Capture the cell that displays the provided text and extract its (x, y) central coordinate. 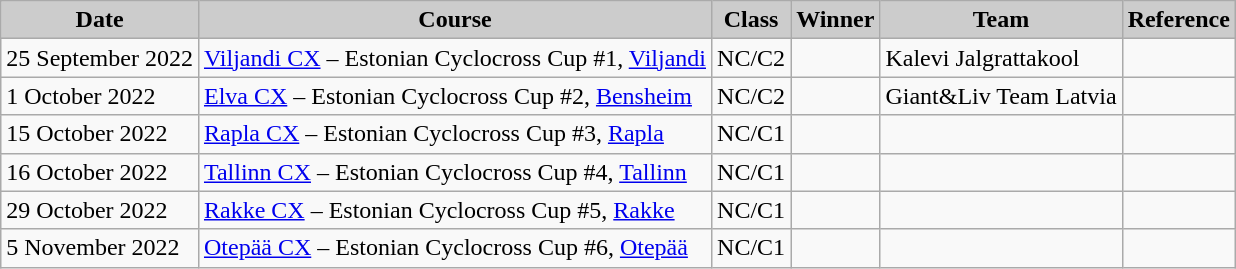
Elva CX – Estonian Cyclocross Cup #2, Bensheim (454, 96)
Date (100, 20)
Kalevi Jalgrattakool (1001, 58)
Reference (1178, 20)
Otepää CX – Estonian Cyclocross Cup #6, Otepää (454, 248)
Viljandi CX – Estonian Cyclocross Cup #1, Viljandi (454, 58)
Rakke CX – Estonian Cyclocross Cup #5, Rakke (454, 210)
5 November 2022 (100, 248)
Team (1001, 20)
Giant&Liv Team Latvia (1001, 96)
1 October 2022 (100, 96)
29 October 2022 (100, 210)
Tallinn CX – Estonian Cyclocross Cup #4, Tallinn (454, 172)
Class (752, 20)
15 October 2022 (100, 134)
Rapla CX – Estonian Cyclocross Cup #3, Rapla (454, 134)
25 September 2022 (100, 58)
16 October 2022 (100, 172)
Course (454, 20)
Winner (836, 20)
